Determine the [X, Y] coordinate at the center of the cell enclosing the given text.  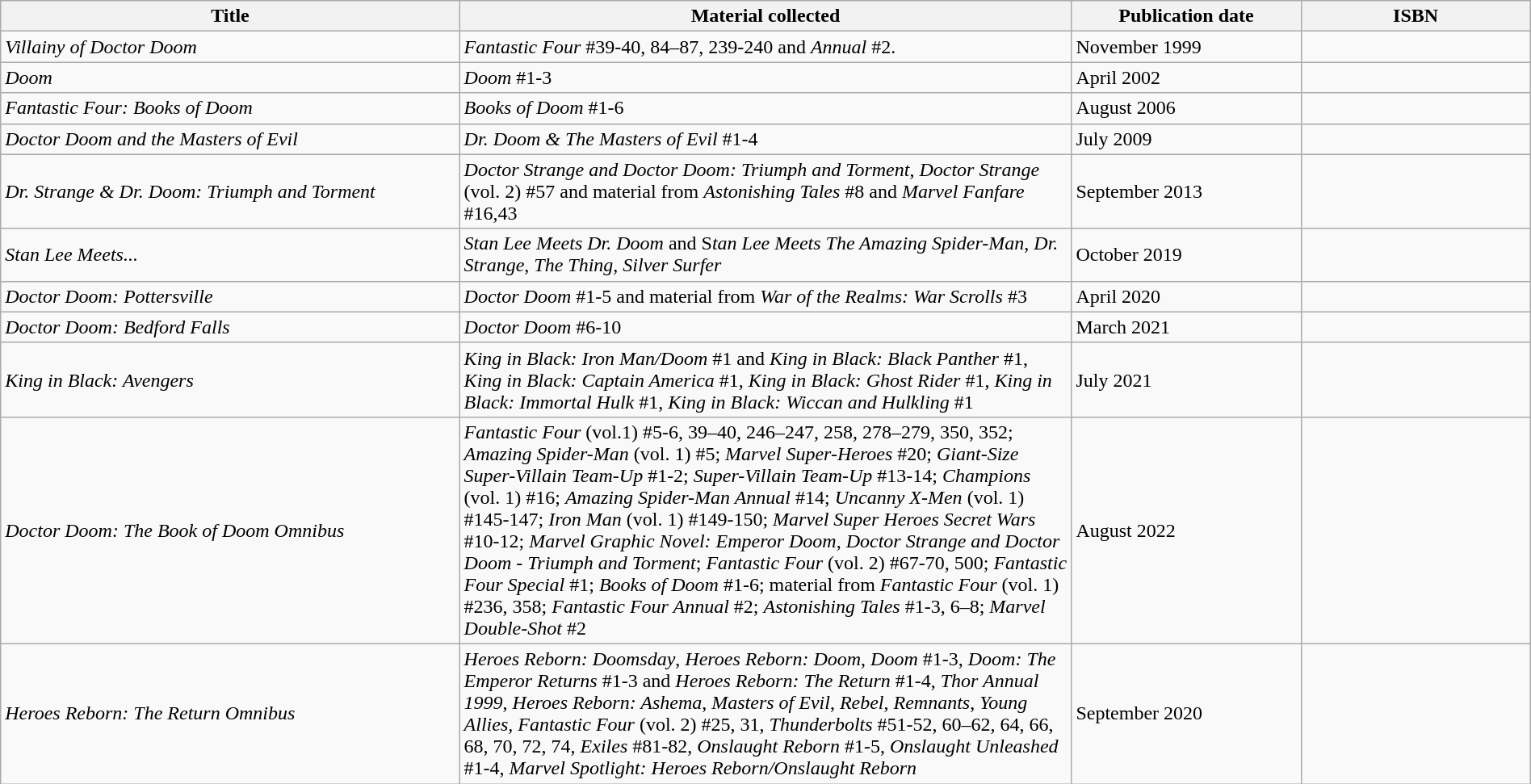
Doctor Doom: Pottersville [230, 296]
Publication date [1186, 16]
Doctor Strange and Doctor Doom: Triumph and Torment, Doctor Strange (vol. 2) #57 and material from Astonishing Tales #8 and Marvel Fanfare #16,43 [765, 191]
Doctor Doom #6-10 [765, 327]
Stan Lee Meets... [230, 255]
Fantastic Four #39-40, 84–87, 239-240 and Annual #2. [765, 47]
ISBN [1416, 16]
September 2020 [1186, 714]
July 2009 [1186, 139]
Dr. Strange & Dr. Doom: Triumph and Torment [230, 191]
Title [230, 16]
Dr. Doom & The Masters of Evil #1-4 [765, 139]
Doctor Doom: Bedford Falls [230, 327]
Heroes Reborn: The Return Omnibus [230, 714]
Material collected [765, 16]
October 2019 [1186, 255]
September 2013 [1186, 191]
Books of Doom #1-6 [765, 108]
November 1999 [1186, 47]
Doctor Doom #1-5 and material from War of the Realms: War Scrolls #3 [765, 296]
Doctor Doom: The Book of Doom Omnibus [230, 530]
July 2021 [1186, 379]
August 2006 [1186, 108]
Doom #1-3 [765, 78]
April 2020 [1186, 296]
Doctor Doom and the Masters of Evil [230, 139]
August 2022 [1186, 530]
King in Black: Avengers [230, 379]
March 2021 [1186, 327]
Stan Lee Meets Dr. Doom and Stan Lee Meets The Amazing Spider-Man, Dr. Strange, The Thing, Silver Surfer [765, 255]
Fantastic Four: Books of Doom [230, 108]
Doom [230, 78]
Villainy of Doctor Doom [230, 47]
April 2002 [1186, 78]
